Return the (X, Y) coordinate for the center point of the cell that contains the specified text.  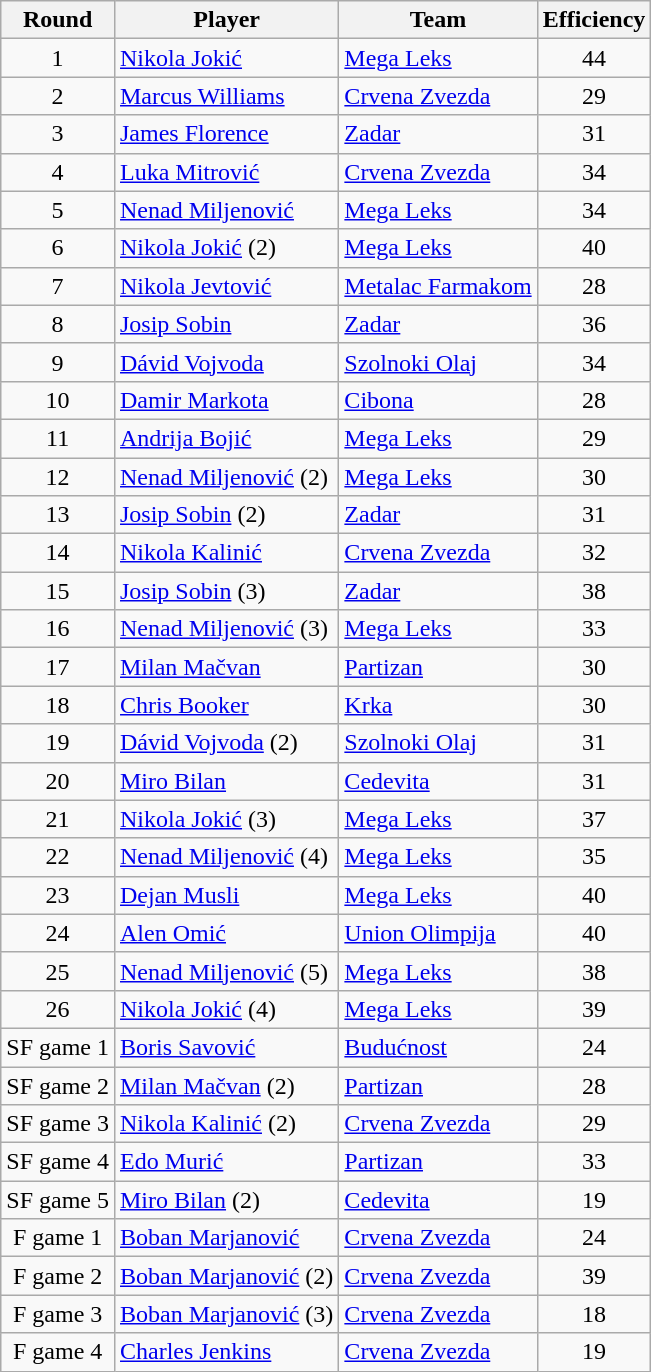
Boban Marjanović (3) (226, 1314)
7 (58, 286)
Charles Jenkins (226, 1352)
Luka Mitrović (226, 172)
Nenad Miljenović (3) (226, 629)
23 (58, 895)
Miro Bilan (226, 781)
10 (58, 400)
Nenad Miljenović (2) (226, 477)
Nenad Miljenović (5) (226, 971)
Alen Omić (226, 933)
Boban Marjanović (226, 1238)
32 (594, 553)
James Florence (226, 134)
25 (58, 971)
Nikola Kalinić (226, 553)
Josip Sobin (3) (226, 591)
Budućnost (438, 1047)
Krka (438, 705)
44 (594, 58)
Milan Mačvan (226, 667)
1 (58, 58)
Metalac Farmakom (438, 286)
F game 3 (58, 1314)
26 (58, 1009)
Milan Mačvan (2) (226, 1085)
F game 2 (58, 1276)
9 (58, 362)
Chris Booker (226, 705)
F game 4 (58, 1352)
Efficiency (594, 20)
Josip Sobin (2) (226, 515)
37 (594, 819)
6 (58, 248)
20 (58, 781)
Damir Markota (226, 400)
Miro Bilan (2) (226, 1200)
11 (58, 438)
Union Olimpija (438, 933)
Marcus Williams (226, 96)
36 (594, 324)
35 (594, 857)
Nikola Jokić (3) (226, 819)
2 (58, 96)
4 (58, 172)
SF game 4 (58, 1162)
3 (58, 134)
21 (58, 819)
Andrija Bojić (226, 438)
Player (226, 20)
Dejan Musli (226, 895)
Nikola Jokić (4) (226, 1009)
Team (438, 20)
Dávid Vojvoda (2) (226, 743)
Edo Murić (226, 1162)
Cibona (438, 400)
13 (58, 515)
8 (58, 324)
Boris Savović (226, 1047)
14 (58, 553)
5 (58, 210)
17 (58, 667)
Josip Sobin (226, 324)
SF game 1 (58, 1047)
Nikola Jokić (226, 58)
Nikola Kalinić (2) (226, 1124)
16 (58, 629)
F game 1 (58, 1238)
Nenad Miljenović (226, 210)
Nenad Miljenović (4) (226, 857)
SF game 2 (58, 1085)
SF game 5 (58, 1200)
Dávid Vojvoda (226, 362)
SF game 3 (58, 1124)
15 (58, 591)
22 (58, 857)
Nikola Jevtović (226, 286)
Round (58, 20)
Boban Marjanović (2) (226, 1276)
12 (58, 477)
Nikola Jokić (2) (226, 248)
